Output the (x, y) coordinate of the center of the cell containing the given text.  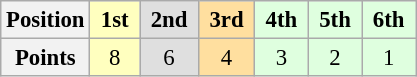
3 (282, 58)
2 (335, 58)
3rd (226, 20)
Points (46, 58)
6 (170, 58)
5th (335, 20)
8 (115, 58)
6th (389, 20)
Position (46, 20)
1st (115, 20)
2nd (170, 20)
4th (282, 20)
4 (226, 58)
1 (389, 58)
